Pinpoint the cell where the given text exists, returning its [x, y] midpoint coordinate. 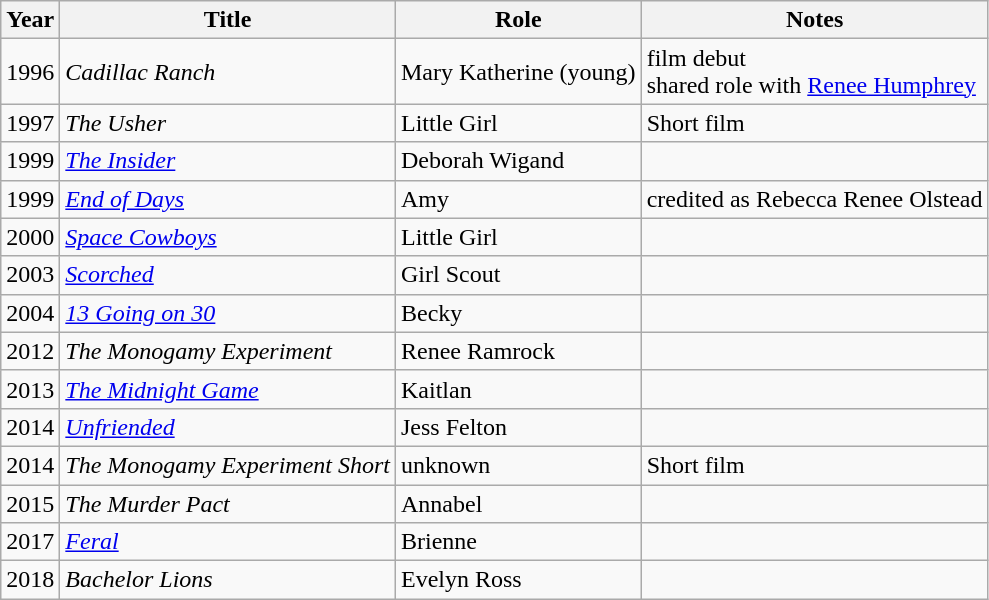
unknown [518, 465]
Becky [518, 313]
The Murder Pact [228, 503]
2004 [30, 313]
2000 [30, 237]
The Monogamy Experiment Short [228, 465]
2017 [30, 542]
Unfriended [228, 427]
The Insider [228, 161]
Annabel [518, 503]
The Monogamy Experiment [228, 351]
Jess Felton [518, 427]
Kaitlan [518, 389]
Evelyn Ross [518, 580]
Cadillac Ranch [228, 72]
Bachelor Lions [228, 580]
End of Days [228, 199]
2003 [30, 275]
Space Cowboys [228, 237]
Feral [228, 542]
Renee Ramrock [518, 351]
Notes [814, 20]
Role [518, 20]
Scorched [228, 275]
Year [30, 20]
The Midnight Game [228, 389]
The Usher [228, 123]
Girl Scout [518, 275]
2018 [30, 580]
2012 [30, 351]
Brienne [518, 542]
film debutshared role with Renee Humphrey [814, 72]
credited as Rebecca Renee Olstead [814, 199]
1997 [30, 123]
Title [228, 20]
Mary Katherine (young) [518, 72]
Deborah Wigand [518, 161]
1996 [30, 72]
Amy [518, 199]
2013 [30, 389]
13 Going on 30 [228, 313]
2015 [30, 503]
